Extract the [X, Y] coordinate from the center of the cell holding the provided text.  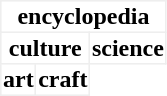
encyclopedia [84, 17]
culture [46, 48]
science [128, 48]
art [18, 80]
craft [63, 80]
